Detect which cell encompasses the target text, then output its [X, Y] center coordinate. 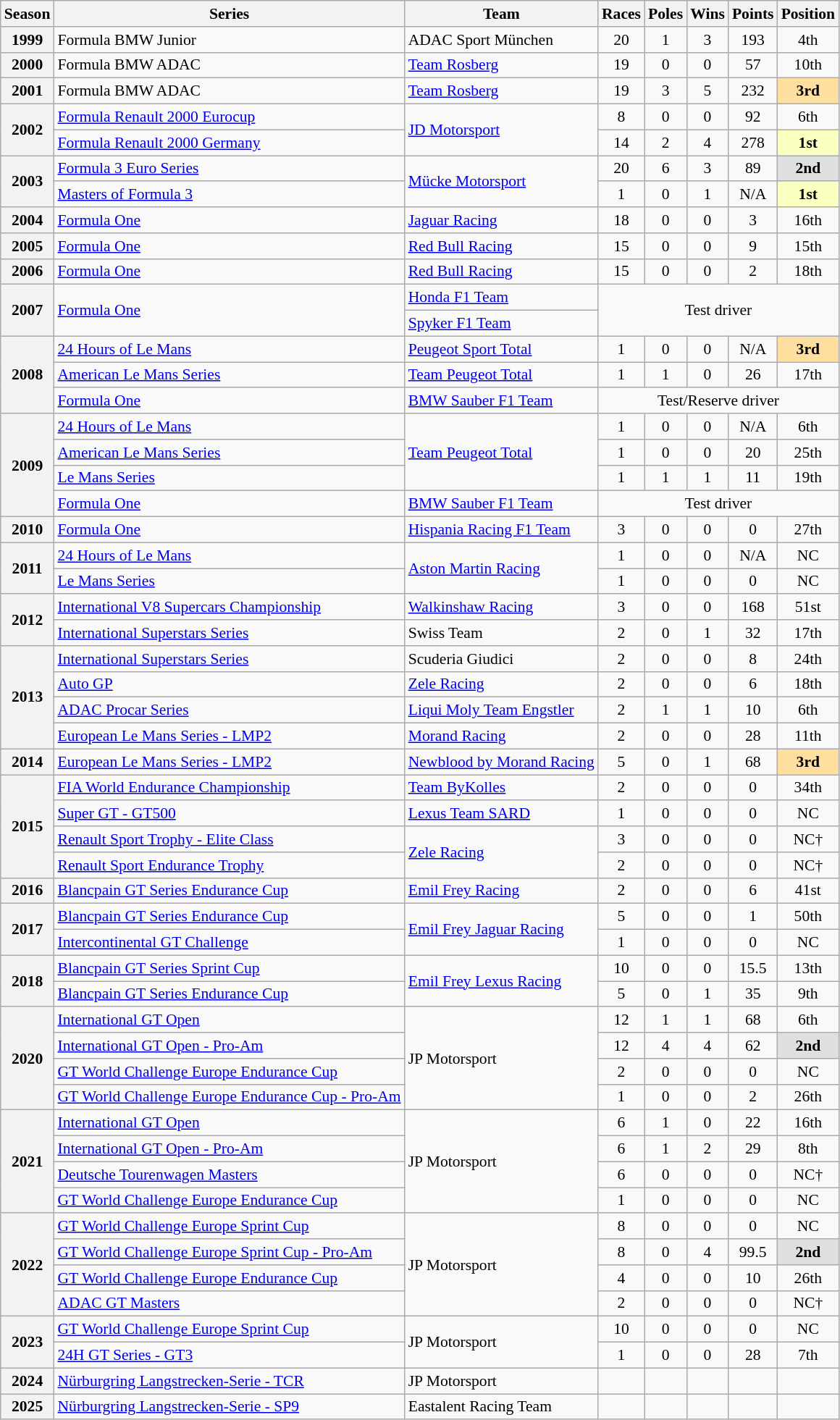
89 [753, 169]
2017 [28, 930]
Nürburgring Langstrecken-Serie - SP9 [229, 1407]
2007 [28, 310]
FIA World Endurance Championship [229, 788]
Peugeot Sport Total [501, 349]
Season [28, 14]
2013 [28, 697]
9 [753, 246]
24H GT Series - GT3 [229, 1356]
JD Motorsport [501, 130]
Jaguar Racing [501, 220]
Formula Renault 2000 Eurocup [229, 117]
57 [753, 65]
193 [753, 40]
34th [808, 788]
35 [753, 994]
27th [808, 530]
62 [753, 1046]
2010 [28, 530]
Deutsche Tourenwagen Masters [229, 1175]
International V8 Supercars Championship [229, 608]
2020 [28, 1059]
13th [808, 968]
2005 [28, 246]
GT World Challenge Europe Sprint Cup - Pro-Am [229, 1252]
32 [753, 633]
9th [808, 994]
2002 [28, 130]
Super GT - GT500 [229, 814]
25th [808, 453]
232 [753, 91]
1999 [28, 40]
2004 [28, 220]
Liqui Moly Team Engstler [501, 710]
24th [808, 659]
Renault Sport Trophy - Elite Class [229, 839]
2001 [28, 91]
Test/Reserve driver [718, 401]
Honda F1 Team [501, 298]
Formula 3 Euro Series [229, 169]
Position [808, 14]
Blancpain GT Series Sprint Cup [229, 968]
2021 [28, 1161]
99.5 [753, 1252]
Nürburgring Langstrecken-Serie - TCR [229, 1381]
Mücke Motorsport [501, 181]
Lexus Team SARD [501, 814]
2023 [28, 1343]
26 [753, 375]
2012 [28, 620]
168 [753, 608]
Renault Sport Endurance Trophy [229, 865]
Emil Frey Jaguar Racing [501, 930]
GT World Challenge Europe Endurance Cup - Pro-Am [229, 1097]
278 [753, 143]
Races [621, 14]
2024 [28, 1381]
41st [808, 891]
Poles [665, 14]
Wins [707, 14]
Spyker F1 Team [501, 324]
2006 [28, 272]
50th [808, 917]
Points [753, 14]
Series [229, 14]
2016 [28, 891]
2018 [28, 980]
ADAC GT Masters [229, 1303]
2022 [28, 1265]
Formula Renault 2000 Germany [229, 143]
11th [808, 736]
4th [808, 40]
Newblood by Morand Racing [501, 762]
18 [621, 220]
Formula BMW Junior [229, 40]
2009 [28, 465]
Emil Frey Racing [501, 891]
15th [808, 246]
2008 [28, 375]
Intercontinental GT Challenge [229, 943]
ADAC Procar Series [229, 710]
2015 [28, 826]
ADAC Sport München [501, 40]
51st [808, 608]
14 [621, 143]
10th [808, 65]
Scuderia Giudici [501, 659]
2011 [28, 568]
Morand Racing [501, 736]
Team ByKolles [501, 788]
Emil Frey Lexus Racing [501, 980]
Swiss Team [501, 633]
Aston Martin Racing [501, 568]
2000 [28, 65]
22 [753, 1123]
Hispania Racing F1 Team [501, 530]
Eastalent Racing Team [501, 1407]
15.5 [753, 968]
92 [753, 117]
Auto GP [229, 684]
Masters of Formula 3 [229, 195]
19th [808, 478]
2025 [28, 1407]
2014 [28, 762]
Walkinshaw Racing [501, 608]
Team [501, 14]
7th [808, 1356]
8th [808, 1149]
11 [753, 478]
29 [753, 1149]
2003 [28, 181]
